Output the (x, y) coordinate of the center of the cell containing the given text.  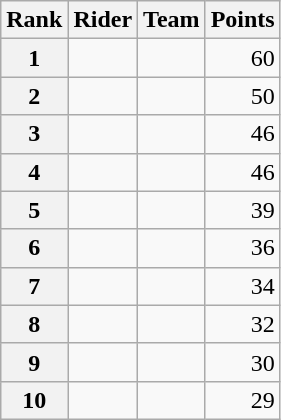
9 (34, 362)
Points (242, 20)
32 (242, 324)
Rider (103, 20)
39 (242, 210)
4 (34, 172)
30 (242, 362)
Team (172, 20)
6 (34, 248)
2 (34, 96)
3 (34, 134)
60 (242, 58)
5 (34, 210)
50 (242, 96)
Rank (34, 20)
36 (242, 248)
7 (34, 286)
10 (34, 400)
8 (34, 324)
34 (242, 286)
1 (34, 58)
29 (242, 400)
